For the text-containing cell, return its midpoint in [x, y] coordinate format. 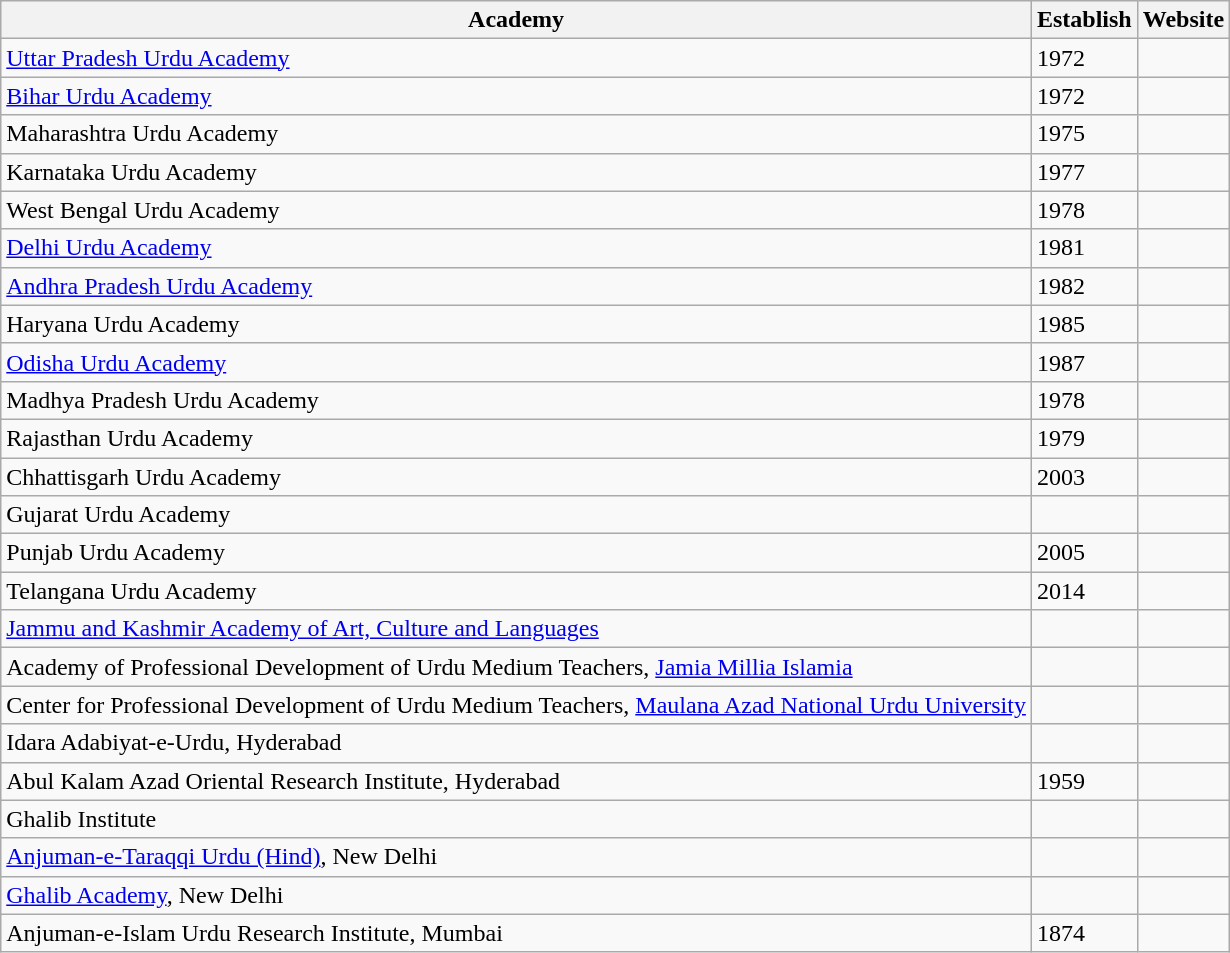
Jammu and Kashmir Academy of Art, Culture and Languages [516, 629]
2003 [1084, 477]
2005 [1084, 553]
1874 [1084, 933]
Madhya Pradesh Urdu Academy [516, 400]
Center for Professional Development of Urdu Medium Teachers, Maulana Azad National Urdu University [516, 705]
1982 [1084, 286]
Bihar Urdu Academy [516, 96]
Odisha Urdu Academy [516, 362]
1975 [1084, 134]
Ghalib Academy, New Delhi [516, 895]
Telangana Urdu Academy [516, 591]
Maharashtra Urdu Academy [516, 134]
Punjab Urdu Academy [516, 553]
Academy [516, 20]
2014 [1084, 591]
Anjuman-e-Taraqqi Urdu (Hind), New Delhi [516, 857]
Website [1183, 20]
Anjuman-e-Islam Urdu Research Institute, Mumbai [516, 933]
1977 [1084, 172]
Gujarat Urdu Academy [516, 515]
Rajasthan Urdu Academy [516, 438]
West Bengal Urdu Academy [516, 210]
Haryana Urdu Academy [516, 324]
Chhattisgarh Urdu Academy [516, 477]
1985 [1084, 324]
1979 [1084, 438]
Academy of Professional Development of Urdu Medium Teachers, Jamia Millia Islamia [516, 667]
Idara Adabiyat-e-Urdu, Hyderabad [516, 743]
Karnataka Urdu Academy [516, 172]
1987 [1084, 362]
Ghalib Institute [516, 819]
Establish [1084, 20]
Uttar Pradesh Urdu Academy [516, 58]
Abul Kalam Azad Oriental Research Institute, Hyderabad [516, 781]
1981 [1084, 248]
1959 [1084, 781]
Andhra Pradesh Urdu Academy [516, 286]
Delhi Urdu Academy [516, 248]
